For the text-containing cell, return its midpoint in (X, Y) coordinate format. 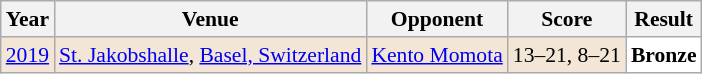
St. Jakobshalle, Basel, Switzerland (210, 55)
Result (664, 19)
Venue (210, 19)
13–21, 8–21 (567, 55)
2019 (28, 55)
Score (567, 19)
Bronze (664, 55)
Opponent (436, 19)
Year (28, 19)
Kento Momota (436, 55)
